Provide the [X, Y] coordinate of the cell's center where the given text is located.  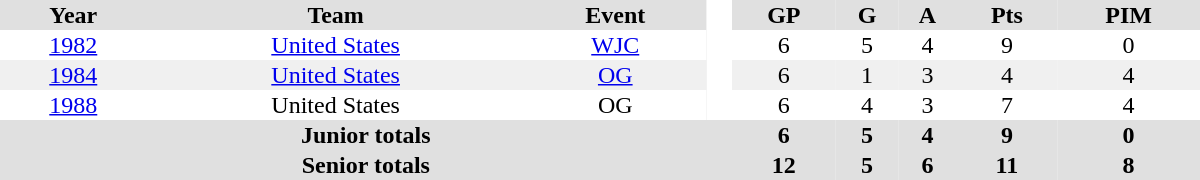
Pts [1008, 15]
1982 [74, 45]
A [927, 15]
Senior totals [366, 165]
GP [784, 15]
1984 [74, 75]
8 [1128, 165]
Team [336, 15]
Event [616, 15]
Junior totals [366, 135]
1 [867, 75]
WJC [616, 45]
Year [74, 15]
12 [784, 165]
PIM [1128, 15]
11 [1008, 165]
G [867, 15]
7 [1008, 105]
1988 [74, 105]
